Determine the [X, Y] coordinate at the center of the cell enclosing the given text.  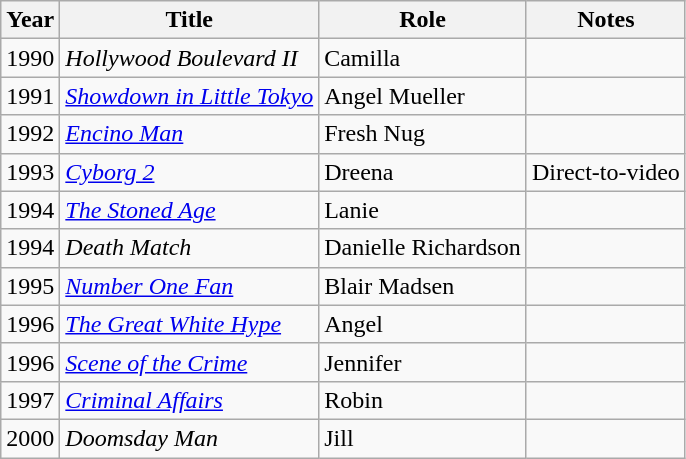
Notes [606, 20]
1997 [30, 400]
Encino Man [190, 134]
Role [423, 20]
Direct-to-video [606, 172]
The Great White Hype [190, 324]
Lanie [423, 210]
Camilla [423, 58]
Angel [423, 324]
Dreena [423, 172]
Title [190, 20]
Cyborg 2 [190, 172]
Number One Fan [190, 286]
Criminal Affairs [190, 400]
Blair Madsen [423, 286]
2000 [30, 438]
1993 [30, 172]
Death Match [190, 248]
Robin [423, 400]
Jill [423, 438]
Showdown in Little Tokyo [190, 96]
1992 [30, 134]
1991 [30, 96]
1995 [30, 286]
Hollywood Boulevard II [190, 58]
Doomsday Man [190, 438]
Angel Mueller [423, 96]
Danielle Richardson [423, 248]
1990 [30, 58]
Jennifer [423, 362]
The Stoned Age [190, 210]
Year [30, 20]
Fresh Nug [423, 134]
Scene of the Crime [190, 362]
